Locate the cell with the specified text and output its [X, Y] center coordinate. 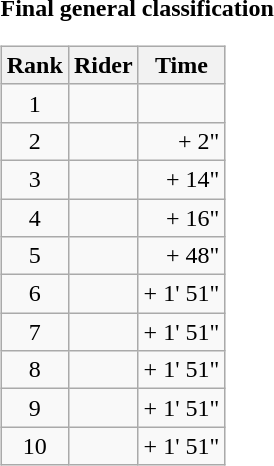
Rider [103, 65]
Rank [34, 65]
9 [34, 408]
10 [34, 446]
6 [34, 294]
8 [34, 370]
7 [34, 332]
+ 48" [182, 256]
+ 2" [182, 141]
2 [34, 141]
4 [34, 217]
1 [34, 103]
Time [182, 65]
5 [34, 256]
+ 16" [182, 217]
+ 14" [182, 179]
3 [34, 179]
